Scan for the cell matching the given text and deliver its (x, y) coordinate at center. 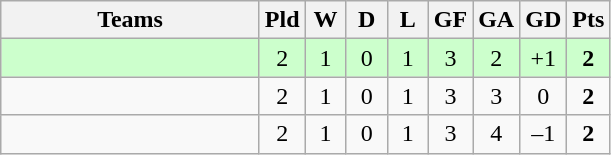
GA (496, 20)
L (408, 20)
GF (450, 20)
Teams (130, 20)
–1 (544, 134)
Pts (588, 20)
GD (544, 20)
+1 (544, 58)
W (326, 20)
Pld (282, 20)
4 (496, 134)
D (366, 20)
